From the cell containing the given text, extract its center point as [X, Y] coordinate. 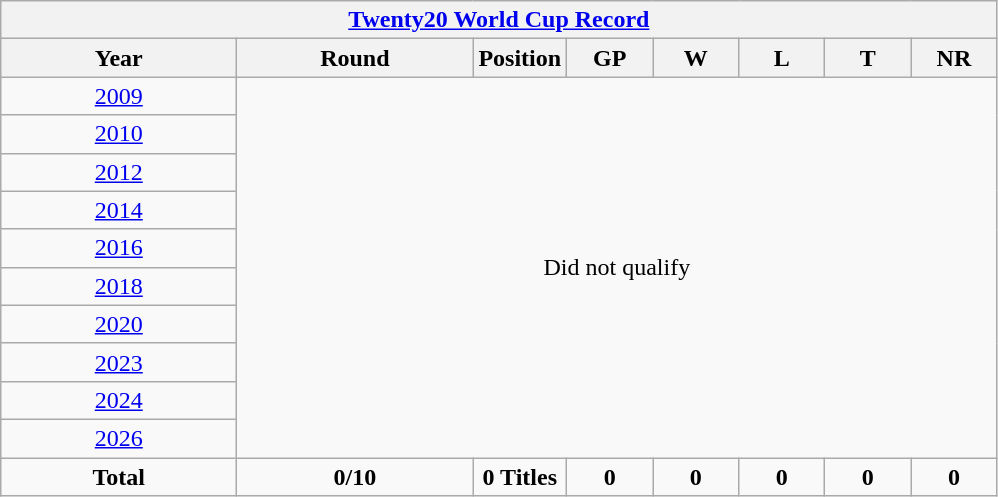
Twenty20 World Cup Record [499, 20]
2016 [119, 248]
2024 [119, 400]
2026 [119, 438]
Total [119, 477]
2014 [119, 210]
L [782, 58]
Round [355, 58]
2012 [119, 172]
2009 [119, 96]
0 Titles [520, 477]
Did not qualify [617, 268]
0/10 [355, 477]
GP [610, 58]
T [868, 58]
2023 [119, 362]
2020 [119, 324]
W [696, 58]
2018 [119, 286]
Year [119, 58]
NR [954, 58]
2010 [119, 134]
Position [520, 58]
